For the text-containing cell, return its midpoint in (x, y) coordinate format. 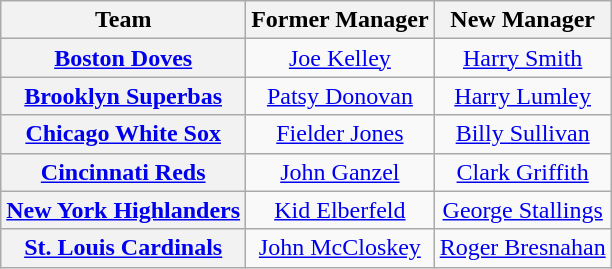
Former Manager (340, 20)
Harry Lumley (522, 96)
John McCloskey (340, 248)
Fielder Jones (340, 134)
Team (124, 20)
Joe Kelley (340, 58)
Patsy Donovan (340, 96)
Cincinnati Reds (124, 172)
George Stallings (522, 210)
Chicago White Sox (124, 134)
St. Louis Cardinals (124, 248)
Roger Bresnahan (522, 248)
Brooklyn Superbas (124, 96)
New York Highlanders (124, 210)
New Manager (522, 20)
Kid Elberfeld (340, 210)
John Ganzel (340, 172)
Harry Smith (522, 58)
Billy Sullivan (522, 134)
Clark Griffith (522, 172)
Boston Doves (124, 58)
